Detect which cell encompasses the target text, then output its (x, y) center coordinate. 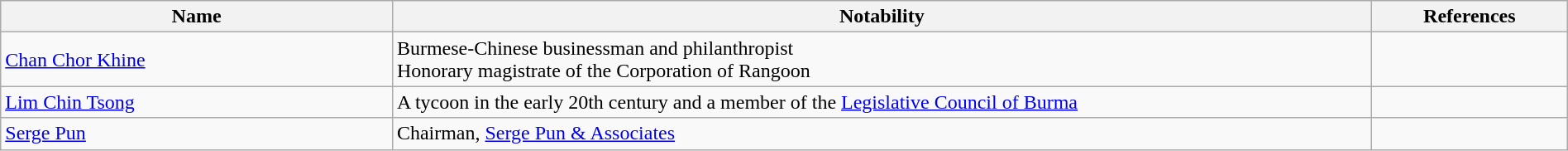
Lim Chin Tsong (197, 102)
A tycoon in the early 20th century and a member of the Legislative Council of Burma (882, 102)
Name (197, 17)
Chairman, Serge Pun & Associates (882, 134)
Burmese-Chinese businessman and philanthropistHonorary magistrate of the Corporation of Rangoon (882, 60)
References (1469, 17)
Chan Chor Khine (197, 60)
Serge Pun (197, 134)
Notability (882, 17)
